Return [X, Y] of the center of cell containing provided text 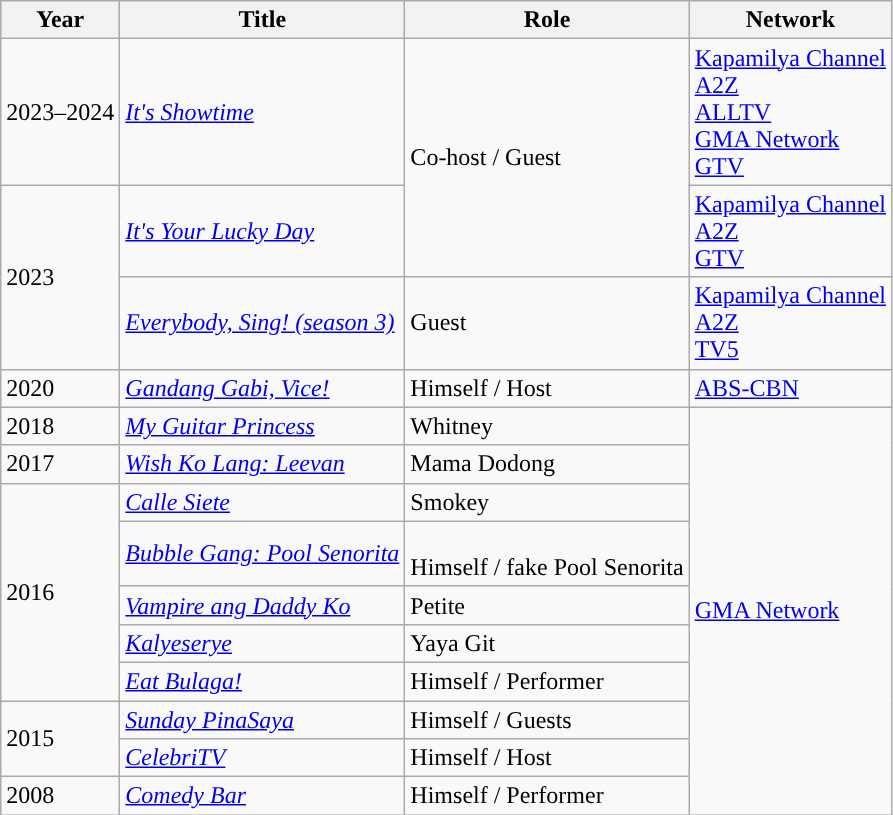
Kapamilya ChannelA2ZTV5 [790, 323]
It's Showtime [262, 112]
2023 [60, 277]
Co-host / Guest [547, 158]
Network [790, 20]
2008 [60, 796]
Vampire ang Daddy Ko [262, 605]
Year [60, 20]
Gandang Gabi, Vice! [262, 388]
GMA Network [790, 611]
2016 [60, 592]
2018 [60, 426]
Mama Dodong [547, 464]
Kalyeserye [262, 643]
Kapamilya ChannelA2ZGTV [790, 231]
Sunday PinaSaya [262, 719]
Calle Siete [262, 502]
Bubble Gang: Pool Senorita [262, 554]
Wish Ko Lang: Leevan [262, 464]
Role [547, 20]
Guest [547, 323]
Himself / Guests [547, 719]
Title [262, 20]
Kapamilya ChannelA2ZALLTVGMA NetworkGTV [790, 112]
Eat Bulaga! [262, 681]
It's Your Lucky Day [262, 231]
Petite [547, 605]
2020 [60, 388]
2023–2024 [60, 112]
My Guitar Princess [262, 426]
Smokey [547, 502]
Yaya Git [547, 643]
2017 [60, 464]
Whitney [547, 426]
Himself / fake Pool Senorita [547, 554]
2015 [60, 738]
Comedy Bar [262, 796]
Everybody, Sing! (season 3) [262, 323]
ABS-CBN [790, 388]
CelebriTV [262, 758]
